Detect which cell encompasses the target text, then output its (x, y) center coordinate. 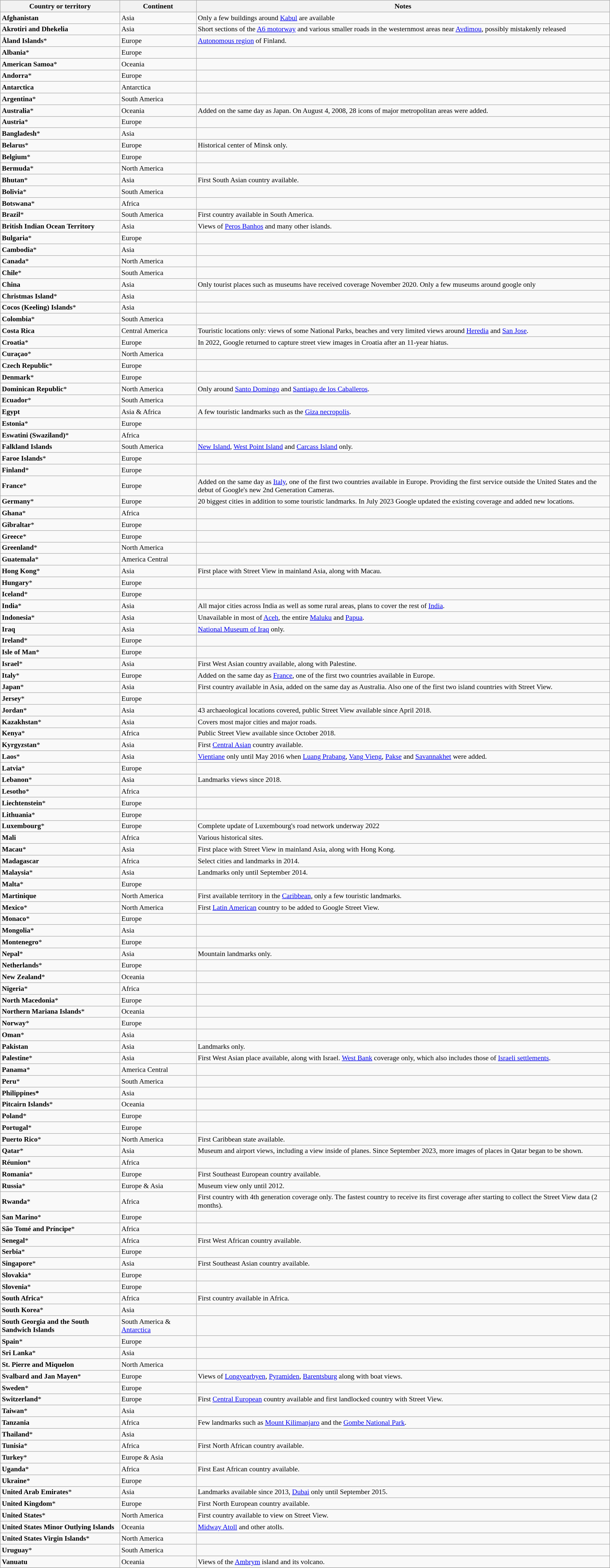
Isle of Man* (60, 652)
Various historical sites. (403, 838)
São Tomé and Príncipe* (60, 1229)
Nigeria* (60, 989)
Jordan* (60, 710)
Macau* (60, 850)
Added on the same day as France, one of the first two countries available in Europe. (403, 675)
South Georgia and the South Sandwich Islands (60, 1325)
Kenya* (60, 733)
Andorra* (60, 76)
United Arab Emirates* (60, 1492)
Midway Atoll and other atolls. (403, 1527)
First available territory in the Caribbean, only a few touristic landmarks. (403, 896)
Gibraltar* (60, 525)
Iceland* (60, 594)
Serbia* (60, 1252)
Pitcairn Islands* (60, 1104)
First Latin American country to be added to Google Street View. (403, 908)
Lebanon* (60, 780)
China (60, 284)
First Southeast European country available. (403, 1174)
Greenland* (60, 548)
Indonesia* (60, 617)
Egypt (60, 412)
Guatemala* (60, 560)
Continent (158, 6)
Peru* (60, 1081)
Israel* (60, 664)
First Central Asian country available. (403, 745)
Hungary* (60, 583)
Åland Islands* (60, 41)
Russia* (60, 1186)
Denmark* (60, 377)
Switzerland* (60, 1399)
Rwanda* (60, 1201)
Qatar* (60, 1151)
First North European country available. (403, 1504)
Mongolia* (60, 931)
First country available in Asia, added on the same day as Australia. Also one of the first two island countries with Street View. (403, 687)
Estonia* (60, 424)
Uruguay* (60, 1550)
Hong Kong* (60, 571)
Thailand* (60, 1434)
Czech Republic* (60, 366)
Only a few buildings around Kabul are available (403, 18)
St. Pierre and Miquelon (60, 1365)
Poland* (60, 1116)
First West African country available. (403, 1241)
20 biggest cities in addition to some touristic landmarks. In July 2023 Google updated the existing coverage and added new locations. (403, 502)
Senegal* (60, 1241)
First place with Street View in mainland Asia, along with Hong Kong. (403, 850)
Montenegro* (60, 942)
First Southeast Asian country available. (403, 1264)
Views of Peros Banhos and many other islands. (403, 227)
Bermuda* (60, 169)
Uganda* (60, 1469)
Complete update of Luxembourg's road network underway 2022 (403, 826)
Australia* (60, 111)
Eswatini (Swaziland)* (60, 435)
Latvia* (60, 768)
United States Virgin Islands* (60, 1539)
A few touristic landmarks such as the Giza necropolis. (403, 412)
Italy* (60, 675)
Museum and airport views, including a view inside of planes. Since September 2023, more images of places in Qatar began to be shown. (403, 1151)
South Africa* (60, 1298)
Puerto Rico* (60, 1139)
Cambodia* (60, 250)
Bhutan* (60, 180)
Nepal* (60, 954)
South America & Antarctica (158, 1325)
Croatia* (60, 342)
Curaçao* (60, 354)
First North African country available. (403, 1446)
Lesotho* (60, 792)
Public Street View available since October 2018. (403, 733)
British Indian Ocean Territory (60, 227)
Faroe Islands* (60, 459)
Asia & Africa (158, 412)
Bulgaria* (60, 238)
India* (60, 606)
Mexico* (60, 908)
Cocos (Keeling) Islands* (60, 308)
Portugal* (60, 1128)
Vientiane only until May 2016 when Luang Prabang, Vang Vieng, Pakse and Savannakhet were added. (403, 757)
Sweden* (60, 1388)
Monaco* (60, 919)
American Samoa* (60, 64)
San Marino* (60, 1217)
New Island, West Point Island and Carcass Island only. (403, 447)
Unavailable in most of Aceh, the entire Maluku and Papua. (403, 617)
Country or territory (60, 6)
Historical center of Minsk only. (403, 146)
Luxembourg* (60, 826)
Touristic locations only: views of some National Parks, beaches and very limited views around Heredia and San Jose. (403, 331)
Germany* (60, 502)
Akrotiri and Dhekelia (60, 29)
Tunisia* (60, 1446)
Select cities and landmarks in 2014. (403, 861)
First country available to view on Street View. (403, 1516)
Notes (403, 6)
Martinique (60, 896)
Romania* (60, 1174)
Japan* (60, 687)
Spain* (60, 1341)
First country available in Africa. (403, 1298)
Slovakia* (60, 1275)
First West Asian place available, along with Israel. West Bank coverage only, which also includes those of Israeli settlements. (403, 1058)
South Korea* (60, 1310)
Lithuania* (60, 815)
Tanzania (60, 1423)
United States Minor Outlying Islands (60, 1527)
Landmarks available since 2013, Dubai only until September 2015. (403, 1492)
Brazil* (60, 215)
Covers most major cities and major roads. (403, 722)
Afghanistan (60, 18)
Palestine* (60, 1058)
Albania* (60, 53)
Norway* (60, 1023)
Argentina* (60, 99)
Philippines* (60, 1093)
Taiwan* (60, 1411)
Panama* (60, 1070)
Landmarks only until September 2014. (403, 873)
Bolivia* (60, 192)
Turkey* (60, 1458)
National Museum of Iraq only. (403, 629)
Slovenia* (60, 1287)
United States* (60, 1516)
Malta* (60, 884)
Belgium* (60, 157)
Malaysia* (60, 873)
Liechtenstein* (60, 803)
Only around Santo Domingo and Santiago de los Caballeros. (403, 389)
Netherlands* (60, 965)
Landmarks views since 2018. (403, 780)
Views of Longyearbyen, Pyramiden, Barentsburg along with boat views. (403, 1376)
Canada* (60, 261)
Oman* (60, 1035)
Singapore* (60, 1264)
First West Asian country available, along with Palestine. (403, 664)
First country available in South America. (403, 215)
In 2022, Google returned to capture street view images in Croatia after an 11-year hiatus. (403, 342)
First East African country available. (403, 1469)
Mountain landmarks only. (403, 954)
Svalbard and Jan Mayen* (60, 1376)
Ecuador* (60, 400)
Kyrgyzstan* (60, 745)
All major cities across India as well as some rural areas, plans to cover the rest of India. (403, 606)
Only tourist places such as museums have received coverage November 2020. Only a few museums around google only (403, 284)
Autonomous region of Finland. (403, 41)
Austria* (60, 122)
Dominican Republic* (60, 389)
Vanuatu (60, 1562)
First South Asian country available. (403, 180)
North Macedonia* (60, 1000)
First Caribbean state available. (403, 1139)
Landmarks only. (403, 1047)
Colombia* (60, 319)
Pakistan (60, 1047)
Mali (60, 838)
Christmas Island* (60, 296)
Chile* (60, 273)
Belarus* (60, 146)
43 archaeological locations covered, public Street View available since April 2018. (403, 710)
Ireland* (60, 641)
Laos* (60, 757)
Finland* (60, 470)
Added on the same day as Japan. On August 4, 2008, 28 icons of major metropolitan areas were added. (403, 111)
Madagascar (60, 861)
First Central European country available and first landlocked country with Street View. (403, 1399)
Greece* (60, 536)
Falkland Islands (60, 447)
France* (60, 486)
Few landmarks such as Mount Kilimanjaro and the Gombe National Park. (403, 1423)
Ghana* (60, 513)
Réunion* (60, 1163)
Bangladesh* (60, 134)
Northern Mariana Islands* (60, 1012)
Sri Lanka* (60, 1353)
Botswana* (60, 203)
First place with Street View in mainland Asia, along with Macau. (403, 571)
Iraq (60, 629)
Short sections of the A6 motorway and various smaller roads in the westernmost areas near Avdimou, possibly mistakenly released (403, 29)
New Zealand* (60, 977)
Views of the Ambrym island and its volcano. (403, 1562)
Museum view only until 2012. (403, 1186)
United Kingdom* (60, 1504)
Jersey* (60, 699)
Kazakhstan* (60, 722)
Costa Rica (60, 331)
Central America (158, 331)
Ukraine* (60, 1481)
